Search for the cell housing the specified text and yield its [x, y] center coordinate. 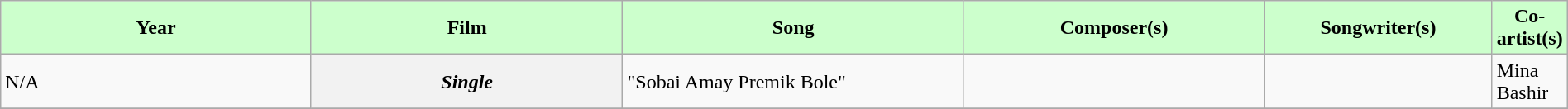
Single [466, 81]
Composer(s) [1113, 28]
N/A [156, 81]
Co-artist(s) [1530, 28]
Mina Bashir [1530, 81]
Song [793, 28]
Film [466, 28]
Year [156, 28]
"Sobai Amay Premik Bole" [793, 81]
Songwriter(s) [1378, 28]
